Capture the cell that displays the provided text and extract its [X, Y] central coordinate. 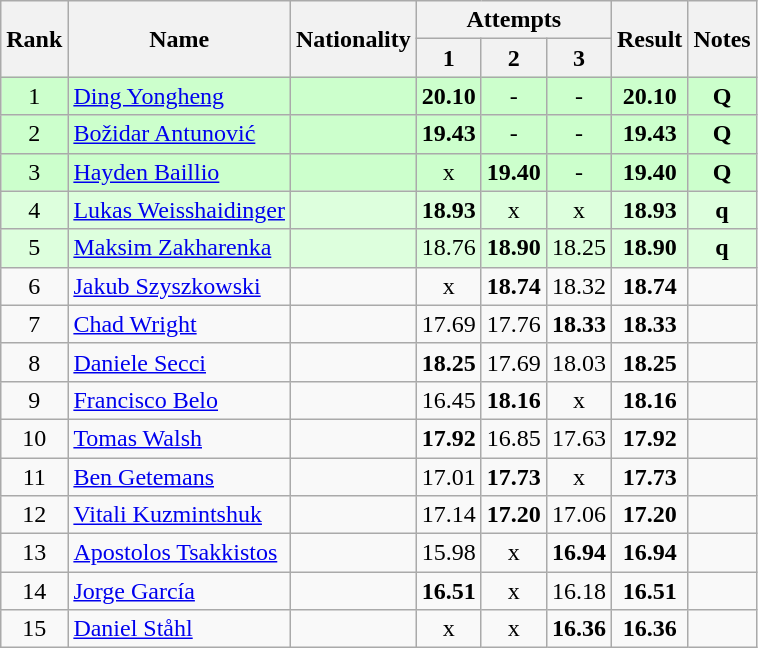
5 [34, 248]
17.76 [514, 324]
6 [34, 286]
17.14 [448, 515]
17.01 [448, 477]
14 [34, 591]
Notes [722, 39]
10 [34, 438]
17.06 [578, 515]
16.18 [578, 591]
15.98 [448, 553]
Tomas Walsh [180, 438]
Chad Wright [180, 324]
Name [180, 39]
Božidar Antunović [180, 134]
Hayden Baillio [180, 172]
9 [34, 400]
Ding Yongheng [180, 96]
Rank [34, 39]
18.32 [578, 286]
Maksim Zakharenka [180, 248]
8 [34, 362]
11 [34, 477]
Nationality [354, 39]
12 [34, 515]
Attempts [514, 20]
Daniel Ståhl [180, 629]
Jakub Szyszkowski [180, 286]
16.85 [514, 438]
13 [34, 553]
Jorge García [180, 591]
18.03 [578, 362]
Vitali Kuzmintshuk [180, 515]
15 [34, 629]
7 [34, 324]
4 [34, 210]
Francisco Belo [180, 400]
Ben Getemans [180, 477]
Apostolos Tsakkistos [180, 553]
Lukas Weisshaidinger [180, 210]
16.45 [448, 400]
Daniele Secci [180, 362]
17.63 [578, 438]
18.76 [448, 248]
Result [649, 39]
